Return (X, Y) of the center of cell containing provided text 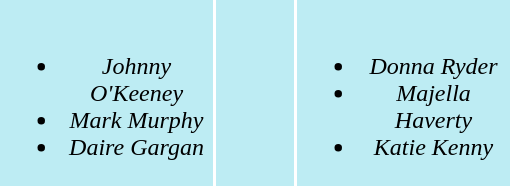
Donna RyderMajella HavertyKatie Kenny (404, 93)
Johnny O'KeeneyMark MurphyDaire Gargan (106, 93)
